Search for the cell housing the specified text and yield its (X, Y) center coordinate. 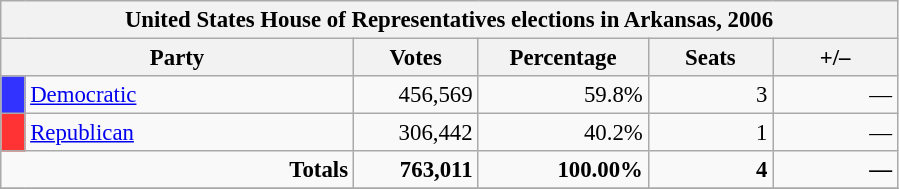
1 (710, 133)
3 (710, 95)
United States House of Representatives elections in Arkansas, 2006 (450, 20)
Seats (710, 58)
+/– (836, 58)
Republican (189, 133)
Totals (178, 170)
Democratic (189, 95)
456,569 (416, 95)
Percentage (563, 58)
Votes (416, 58)
763,011 (416, 170)
306,442 (416, 133)
40.2% (563, 133)
59.8% (563, 95)
100.00% (563, 170)
Party (178, 58)
4 (710, 170)
